From the cell containing the given text, extract its center point as [x, y] coordinate. 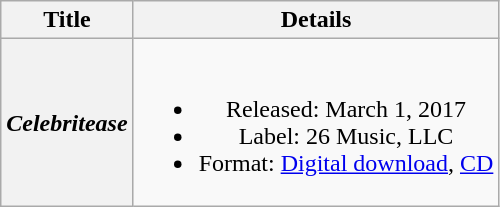
Details [316, 20]
Released: March 1, 2017Label: 26 Music, LLCFormat: Digital download, CD [316, 122]
Title [67, 20]
Celebritease [67, 122]
